Identify which cell holds the provided text, then report its (x, y) central coordinate. 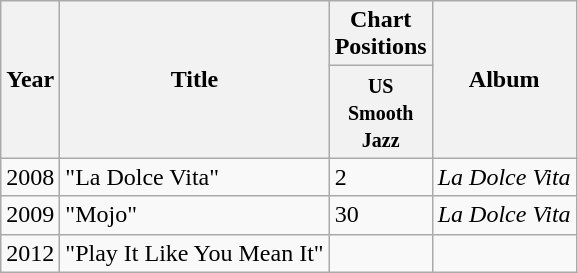
2 (380, 177)
"La Dolce Vita" (194, 177)
"Play It Like You Mean It" (194, 253)
Album (504, 80)
Year (30, 80)
30 (380, 215)
"Mojo" (194, 215)
2012 (30, 253)
US Smooth Jazz (380, 112)
2008 (30, 177)
Title (194, 80)
2009 (30, 215)
Chart Positions (380, 34)
